Find where the given text appears and provide that cell's center as [x, y] coordinate. 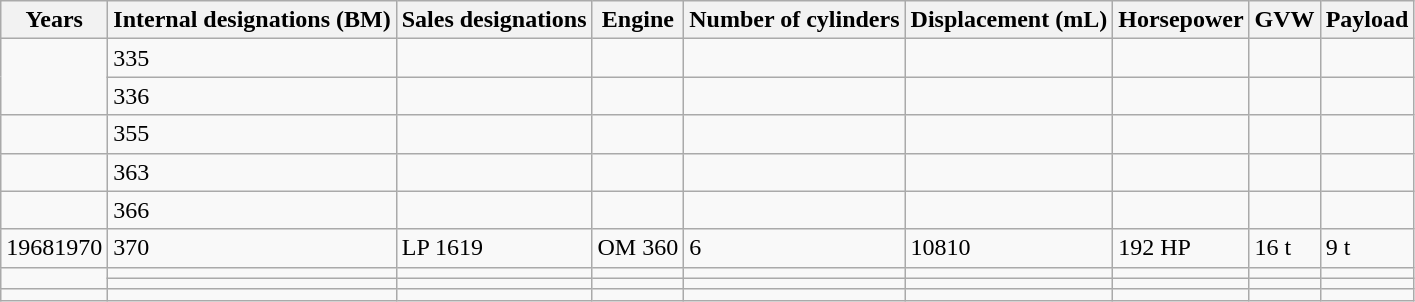
335 [252, 58]
6 [794, 248]
Internal designations (BM) [252, 20]
Number of cylinders [794, 20]
GVW [1284, 20]
10810 [1009, 248]
19681970 [54, 248]
16 t [1284, 248]
Payload [1367, 20]
366 [252, 210]
355 [252, 134]
Horsepower [1181, 20]
370 [252, 248]
192 HP [1181, 248]
336 [252, 96]
9 t [1367, 248]
363 [252, 172]
Sales designations [494, 20]
Displacement (mL) [1009, 20]
OM 360 [638, 248]
Years [54, 20]
Engine [638, 20]
LP 1619 [494, 248]
